Determine the [X, Y] coordinate at the center of the cell enclosing the given text.  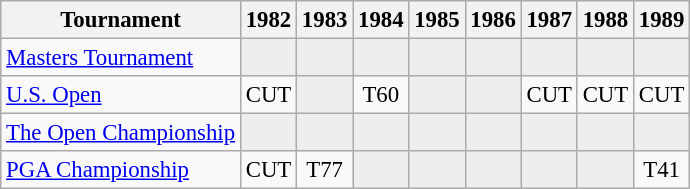
1983 [325, 20]
Masters Tournament [121, 58]
1982 [268, 20]
1987 [549, 20]
PGA Championship [121, 170]
1984 [381, 20]
T41 [661, 170]
Tournament [121, 20]
The Open Championship [121, 133]
1989 [661, 20]
1985 [437, 20]
1986 [493, 20]
T60 [381, 95]
1988 [605, 20]
U.S. Open [121, 95]
T77 [325, 170]
